Extract the [X, Y] coordinate from the center of the cell holding the provided text.  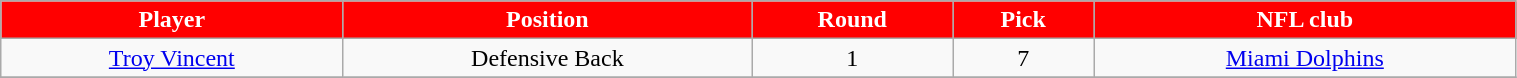
1 [852, 58]
Pick [1024, 20]
Troy Vincent [172, 58]
Player [172, 20]
Defensive Back [548, 58]
NFL club [1305, 20]
7 [1024, 58]
Miami Dolphins [1305, 58]
Position [548, 20]
Round [852, 20]
